From the cell containing the given text, extract its center point as [X, Y] coordinate. 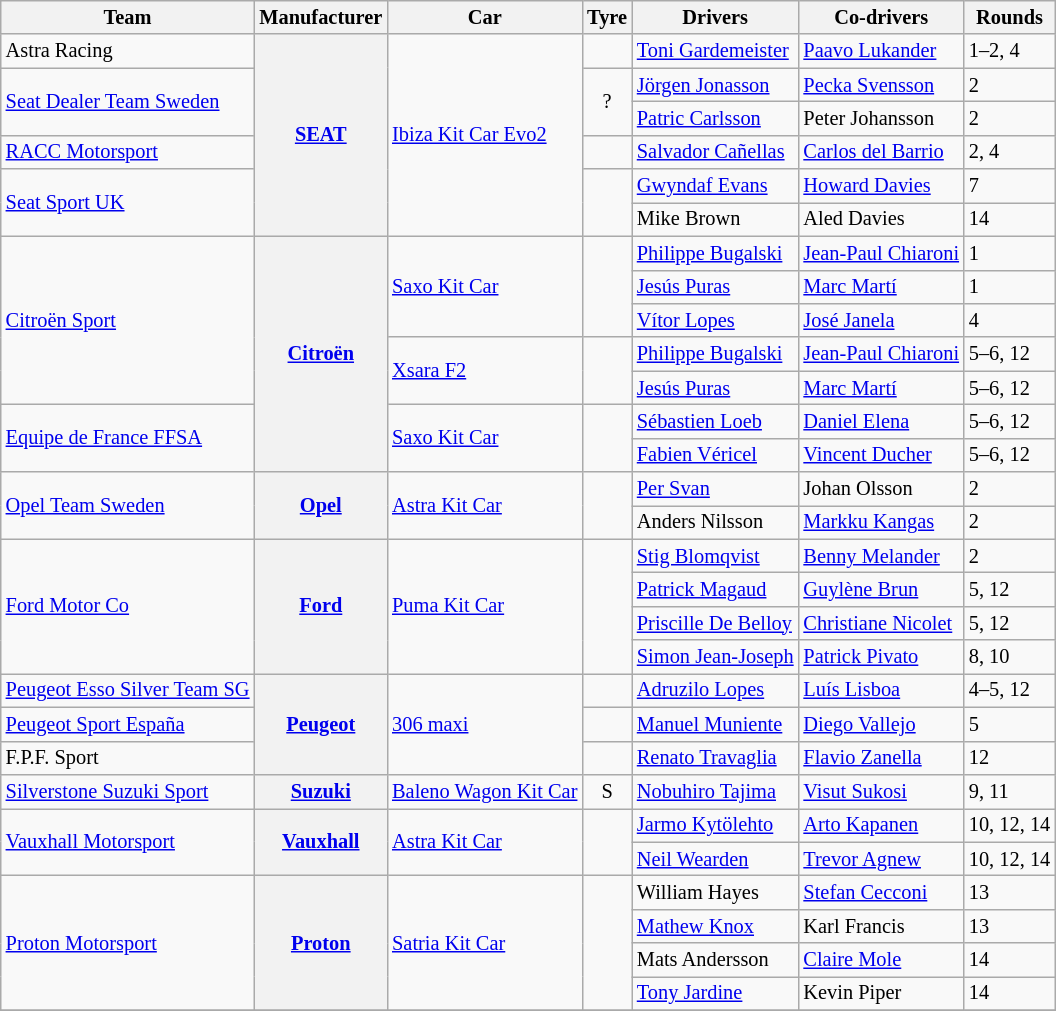
12 [1010, 758]
Carlos del Barrio [880, 152]
Simon Jean-Joseph [716, 657]
Vincent Ducher [880, 455]
Astra Racing [128, 51]
Kevin Piper [880, 993]
Team [128, 17]
7 [1010, 186]
Manuel Muniente [716, 724]
SEAT [320, 135]
Salvador Cañellas [716, 152]
9, 11 [1010, 791]
Puma Kit Car [484, 606]
Peugeot Sport España [128, 724]
Toni Gardemeister [716, 51]
Arto Kapanen [880, 825]
Stig Blomqvist [716, 556]
Mathew Knox [716, 926]
2, 4 [1010, 152]
Christiane Nicolet [880, 623]
Johan Olsson [880, 489]
Seat Dealer Team Sweden [128, 102]
4 [1010, 320]
Nobuhiro Tajima [716, 791]
Baleno Wagon Kit Car [484, 791]
Silverstone Suzuki Sport [128, 791]
Equipe de France FFSA [128, 438]
Luís Lisboa [880, 690]
Suzuki [320, 791]
Proton [320, 942]
Mats Andersson [716, 960]
Benny Melander [880, 556]
Paavo Lukander [880, 51]
1–2, 4 [1010, 51]
? [607, 102]
5 [1010, 724]
Vauxhall Motorsport [128, 842]
Adruzilo Lopes [716, 690]
Visut Sukosi [880, 791]
Seat Sport UK [128, 202]
José Janela [880, 320]
Daniel Elena [880, 421]
Peugeot Esso Silver Team SG [128, 690]
Markku Kangas [880, 522]
Drivers [716, 17]
Xsara F2 [484, 370]
Jarmo Kytölehto [716, 825]
Renato Travaglia [716, 758]
Patrick Pivato [880, 657]
Ibiza Kit Car Evo2 [484, 135]
F.P.F. Sport [128, 758]
Car [484, 17]
Trevor Agnew [880, 859]
Per Svan [716, 489]
Opel Team Sweden [128, 506]
Tyre [607, 17]
Peter Johansson [880, 118]
Ford [320, 606]
Mike Brown [716, 219]
Satria Kit Car [484, 942]
Anders Nilsson [716, 522]
Manufacturer [320, 17]
Guylène Brun [880, 589]
8, 10 [1010, 657]
Karl Francis [880, 926]
Citroën Sport [128, 320]
Ford Motor Co [128, 606]
Tony Jardine [716, 993]
Rounds [1010, 17]
Vítor Lopes [716, 320]
Aled Davies [880, 219]
Sébastien Loeb [716, 421]
Jörgen Jonasson [716, 85]
Fabien Véricel [716, 455]
Diego Vallejo [880, 724]
Claire Mole [880, 960]
Howard Davies [880, 186]
RACC Motorsport [128, 152]
S [607, 791]
Vauxhall [320, 842]
Co-drivers [880, 17]
Citroën [320, 354]
Pecka Svensson [880, 85]
Patrick Magaud [716, 589]
Opel [320, 506]
306 maxi [484, 724]
Flavio Zanella [880, 758]
4–5, 12 [1010, 690]
Peugeot [320, 724]
William Hayes [716, 892]
Stefan Cecconi [880, 892]
Priscille De Belloy [716, 623]
Proton Motorsport [128, 942]
Patric Carlsson [716, 118]
Neil Wearden [716, 859]
Gwyndaf Evans [716, 186]
